For the text-containing cell, return its midpoint in [X, Y] coordinate format. 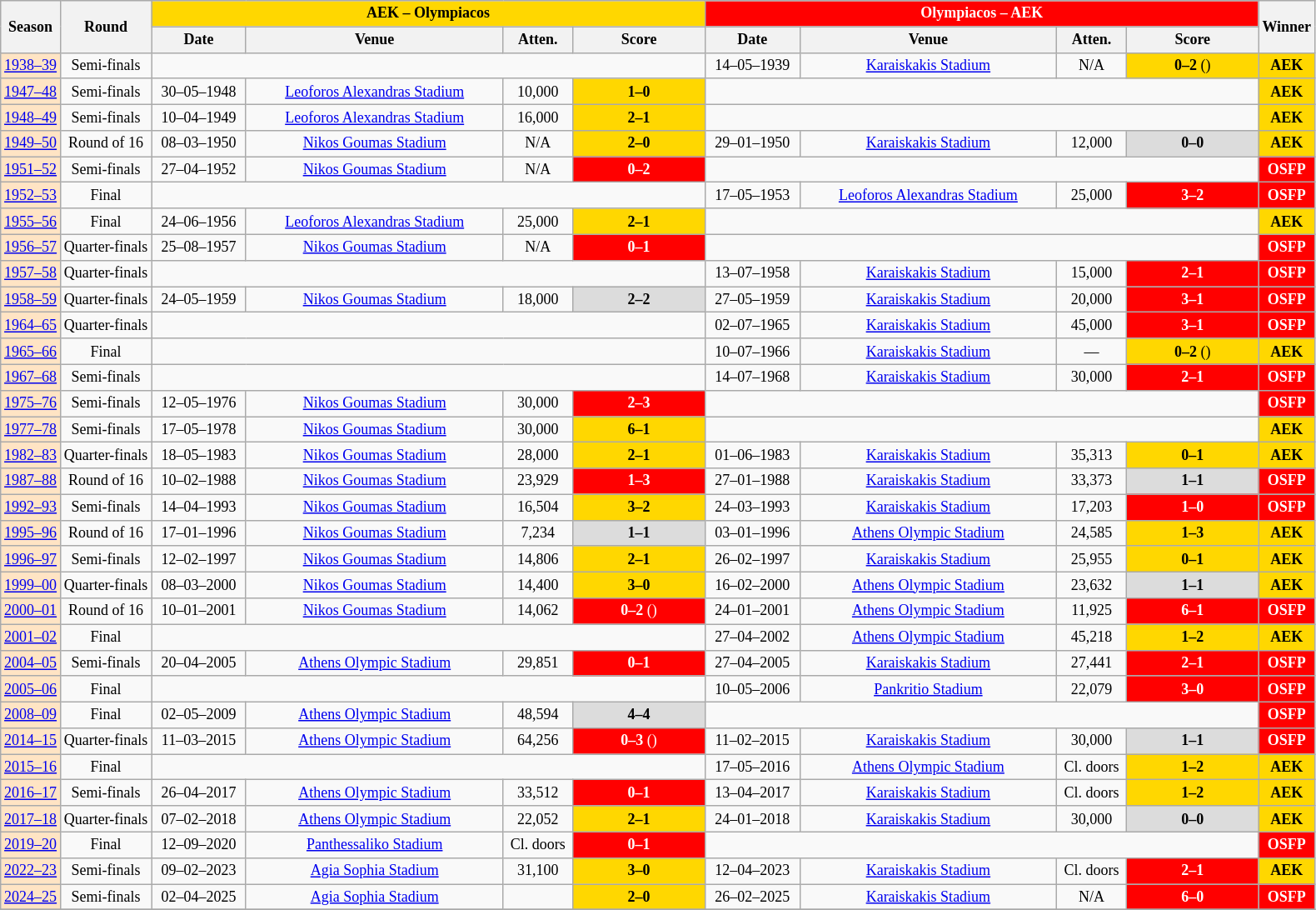
02–07–1965 [752, 325]
1967–68 [31, 377]
1996–97 [31, 558]
1975–76 [31, 403]
2005–06 [31, 688]
64,256 [538, 742]
Panthessaliko Stadium [375, 845]
2019–20 [31, 845]
2–3 [640, 403]
33,373 [1092, 482]
14,806 [538, 558]
1977–78 [31, 430]
27–04–2005 [752, 663]
02–05–2009 [199, 715]
14–07–1968 [752, 377]
1952–53 [31, 195]
10–05–2006 [752, 688]
2008–09 [31, 715]
Round [105, 27]
27–05–1959 [752, 300]
1992–93 [31, 507]
11,925 [1092, 612]
24–06–1956 [199, 222]
1951–52 [31, 170]
1955–56 [31, 222]
1938–39 [31, 65]
1948–49 [31, 117]
45,218 [1092, 637]
30–05–1948 [199, 92]
13–04–2017 [752, 793]
26–02–1997 [752, 558]
27–04–1952 [199, 170]
14–05–1939 [752, 65]
17–05–1978 [199, 430]
02–04–2025 [199, 897]
25,955 [1092, 558]
24–03–1993 [752, 507]
14,062 [538, 612]
2016–17 [31, 793]
0–2 [640, 170]
Winner [1286, 27]
6–0 [1193, 897]
1956–57 [31, 247]
12–02–1997 [199, 558]
2024–25 [31, 897]
4–4 [640, 715]
29–01–1950 [752, 143]
Olympiacos – AEK [981, 13]
14–04–1993 [199, 507]
09–02–2023 [199, 870]
Season [31, 27]
24,585 [1092, 533]
12,000 [1092, 143]
10,000 [538, 92]
2004–05 [31, 663]
08–03–1950 [199, 143]
18,000 [538, 300]
11–02–2015 [752, 742]
22,052 [538, 818]
28,000 [538, 455]
10–02–1988 [199, 482]
— [1092, 352]
25–08–1957 [199, 247]
12–05–1976 [199, 403]
11–03–2015 [199, 742]
35,313 [1092, 455]
15,000 [1092, 273]
26–04–2017 [199, 793]
03–01–1996 [752, 533]
08–03–2000 [199, 585]
24–05–1959 [199, 300]
1958–59 [31, 300]
AEK – Olympiacos [428, 13]
2–2 [640, 300]
14,400 [538, 585]
1965–66 [31, 352]
17–01–1996 [199, 533]
12–04–2023 [752, 870]
16–02–2000 [752, 585]
1947–48 [31, 92]
23,929 [538, 482]
17,203 [1092, 507]
29,851 [538, 663]
12–09–2020 [199, 845]
24–01–2001 [752, 612]
27,441 [1092, 663]
7,234 [538, 533]
16,000 [538, 117]
1987–88 [31, 482]
13–07–1958 [752, 273]
24–01–2018 [752, 818]
1982–83 [31, 455]
27–01–1988 [752, 482]
1964–65 [31, 325]
10–04–1949 [199, 117]
2001–02 [31, 637]
2015–16 [31, 767]
1949–50 [31, 143]
20,000 [1092, 300]
01–06–1983 [752, 455]
48,594 [538, 715]
1999–00 [31, 585]
1957–58 [31, 273]
17–05–2016 [752, 767]
23,632 [1092, 585]
20–04–2005 [199, 663]
Pankritio Stadium [928, 688]
22,079 [1092, 688]
10–01–2001 [199, 612]
16,504 [538, 507]
07–02–2018 [199, 818]
2017–18 [31, 818]
17–05–1953 [752, 195]
45,000 [1092, 325]
31,100 [538, 870]
33,512 [538, 793]
0–3 () [640, 742]
27–04–2002 [752, 637]
10–07–1966 [752, 352]
2014–15 [31, 742]
2000–01 [31, 612]
2022–23 [31, 870]
1995–96 [31, 533]
18–05–1983 [199, 455]
26–02–2025 [752, 897]
